Detect which cell encompasses the target text, then output its (x, y) center coordinate. 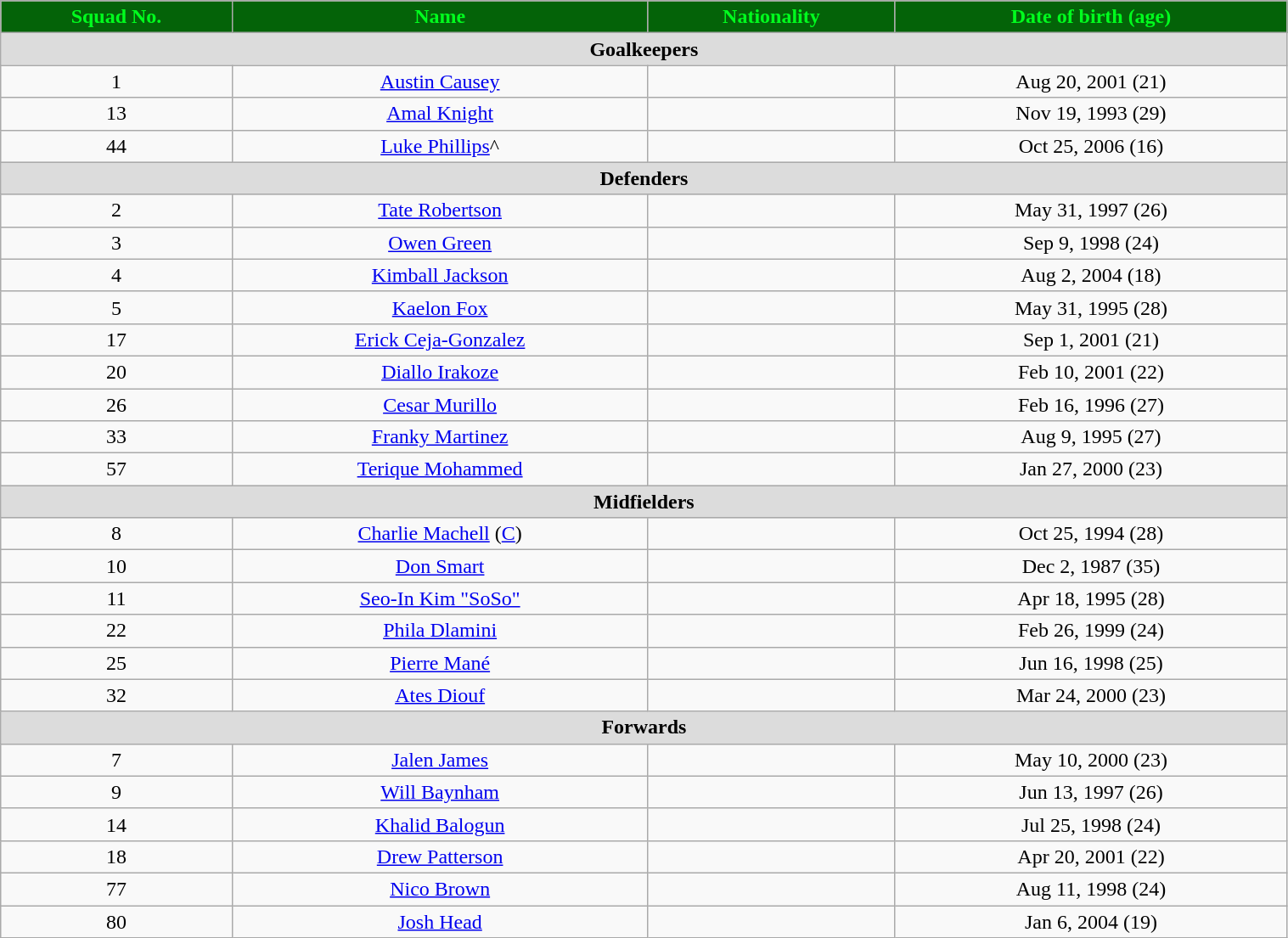
Owen Green (440, 243)
Tate Robertson (440, 211)
Terique Mohammed (440, 469)
77 (117, 889)
13 (117, 114)
Seo-In Kim "SoSo" (440, 598)
Phila Dlamini (440, 631)
18 (117, 857)
Forwards (644, 727)
May 31, 1997 (26) (1091, 211)
Jan 27, 2000 (23) (1091, 469)
Kimball Jackson (440, 275)
57 (117, 469)
3 (117, 243)
Apr 18, 1995 (28) (1091, 598)
Feb 16, 1996 (27) (1091, 405)
44 (117, 146)
80 (117, 921)
May 10, 2000 (23) (1091, 760)
Date of birth (age) (1091, 17)
Nico Brown (440, 889)
Aug 11, 1998 (24) (1091, 889)
Dec 2, 1987 (35) (1091, 566)
Jul 25, 1998 (24) (1091, 824)
Sep 9, 1998 (24) (1091, 243)
11 (117, 598)
9 (117, 792)
Mar 24, 2000 (23) (1091, 695)
4 (117, 275)
Squad No. (117, 17)
7 (117, 760)
Kaelon Fox (440, 307)
8 (117, 534)
May 31, 1995 (28) (1091, 307)
Cesar Murillo (440, 405)
Aug 9, 1995 (27) (1091, 437)
25 (117, 663)
1 (117, 81)
10 (117, 566)
Midfielders (644, 502)
32 (117, 695)
Amal Knight (440, 114)
Aug 2, 2004 (18) (1091, 275)
Franky Martinez (440, 437)
Feb 10, 2001 (22) (1091, 372)
17 (117, 340)
Jun 13, 1997 (26) (1091, 792)
Will Baynham (440, 792)
Goalkeepers (644, 49)
Defenders (644, 178)
Nov 19, 1993 (29) (1091, 114)
Oct 25, 2006 (16) (1091, 146)
Feb 26, 1999 (24) (1091, 631)
Oct 25, 1994 (28) (1091, 534)
Name (440, 17)
Don Smart (440, 566)
Aug 20, 2001 (21) (1091, 81)
Khalid Balogun (440, 824)
Austin Causey (440, 81)
Josh Head (440, 921)
2 (117, 211)
Erick Ceja-Gonzalez (440, 340)
Diallo Irakoze (440, 372)
Luke Phillips^ (440, 146)
20 (117, 372)
22 (117, 631)
Jan 6, 2004 (19) (1091, 921)
5 (117, 307)
Apr 20, 2001 (22) (1091, 857)
Nationality (771, 17)
33 (117, 437)
Jalen James (440, 760)
Pierre Mané (440, 663)
Jun 16, 1998 (25) (1091, 663)
Ates Diouf (440, 695)
26 (117, 405)
14 (117, 824)
Drew Patterson (440, 857)
Sep 1, 2001 (21) (1091, 340)
Charlie Machell (C) (440, 534)
